Locate the cell with the specified text and output its [X, Y] center coordinate. 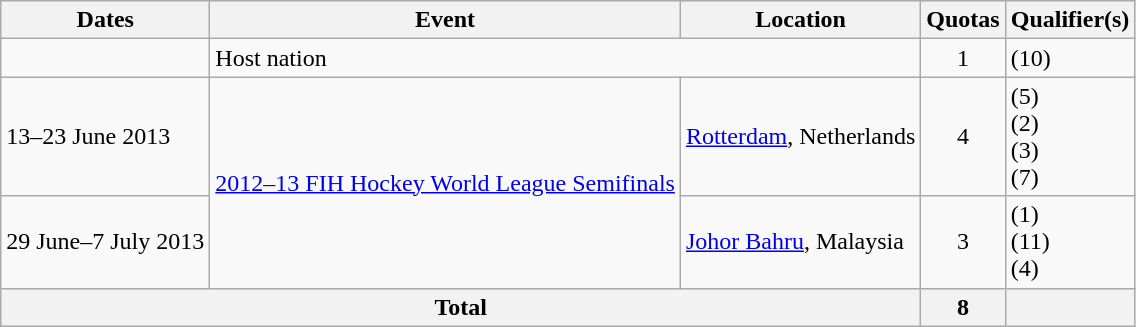
3 [963, 242]
(5) (2) (3) (7) [1070, 136]
Total [461, 307]
Quotas [963, 20]
2012–13 FIH Hockey World League Semifinals [446, 182]
Qualifier(s) [1070, 20]
13–23 June 2013 [106, 136]
1 [963, 58]
Host nation [566, 58]
Location [800, 20]
Dates [106, 20]
29 June–7 July 2013 [106, 242]
4 [963, 136]
(10) [1070, 58]
Rotterdam, Netherlands [800, 136]
Johor Bahru, Malaysia [800, 242]
Event [446, 20]
(1) (11) (4) [1070, 242]
8 [963, 307]
